Scan for the cell matching the given text and deliver its (x, y) coordinate at center. 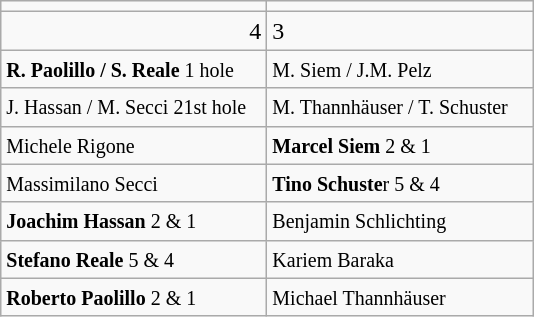
M. Thannhäuser / T. Schuster (400, 107)
Michael Thannhäuser (400, 297)
Stefano Reale 5 & 4 (134, 259)
Massimilano Secci (134, 183)
4 (134, 31)
3 (400, 31)
Michele Rigone (134, 145)
Benjamin Schlichting (400, 221)
Joachim Hassan 2 & 1 (134, 221)
Marcel Siem 2 & 1 (400, 145)
Kariem Baraka (400, 259)
R. Paolillo / S. Reale 1 hole (134, 69)
M. Siem / J.M. Pelz (400, 69)
J. Hassan / M. Secci 21st hole (134, 107)
Roberto Paolillo 2 & 1 (134, 297)
Tino Schuster 5 & 4 (400, 183)
